Scan for the cell matching the given text and deliver its (x, y) coordinate at center. 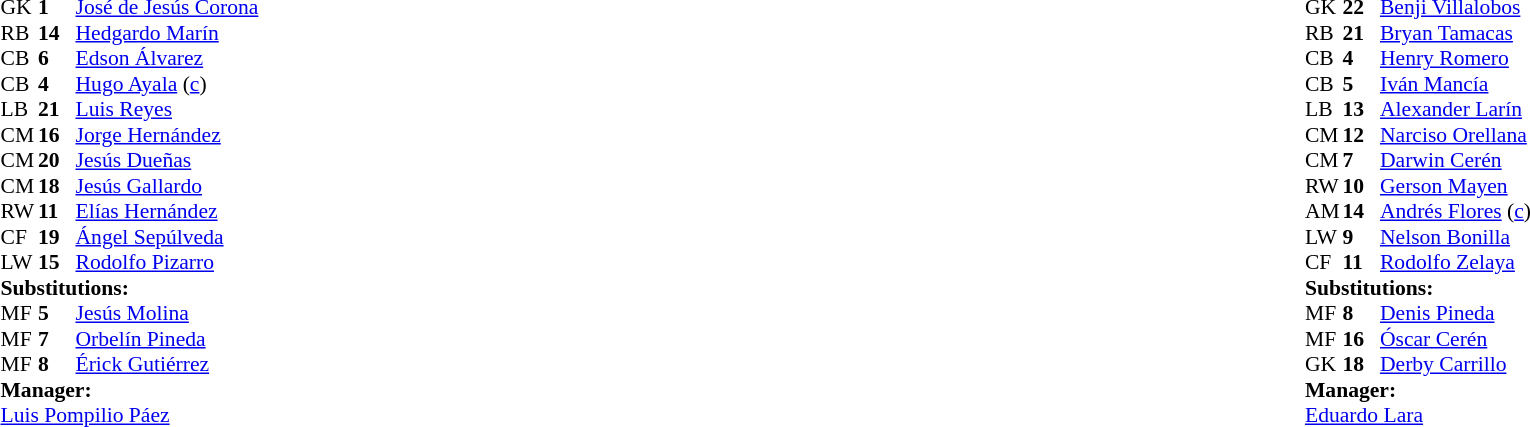
Jesús Gallardo (168, 186)
13 (1361, 109)
GK (1324, 365)
10 (1361, 186)
Jorge Hernández (168, 135)
Hedgardo Marín (168, 33)
20 (57, 161)
Edson Álvarez (168, 59)
19 (57, 237)
Substitutions: (129, 288)
Jesús Molina (168, 313)
Jesús Dueñas (168, 161)
15 (57, 263)
AM (1324, 211)
Hugo Ayala (c) (168, 84)
9 (1361, 237)
Ángel Sepúlveda (168, 237)
Érick Gutiérrez (168, 365)
12 (1361, 135)
Luis Reyes (168, 109)
Manager: (129, 390)
Orbelín Pineda (168, 339)
Elías Hernández (168, 211)
Rodolfo Pizarro (168, 263)
6 (57, 59)
